Extract the [X, Y] coordinate from the center of the cell holding the provided text.  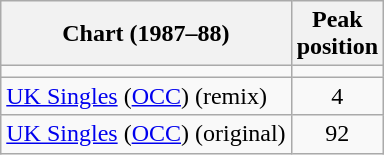
4 [337, 96]
Peakposition [337, 34]
UK Singles (OCC) (original) [146, 134]
Chart (1987–88) [146, 34]
92 [337, 134]
UK Singles (OCC) (remix) [146, 96]
